Detect which cell encompasses the target text, then output its [X, Y] center coordinate. 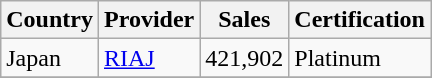
421,902 [244, 58]
Certification [360, 20]
Platinum [360, 58]
Provider [148, 20]
Japan [50, 58]
Country [50, 20]
Sales [244, 20]
RIAJ [148, 58]
